Search for the cell housing the specified text and yield its [x, y] center coordinate. 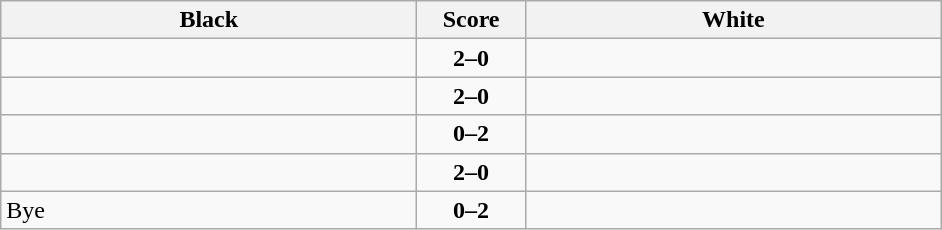
Black [209, 20]
Score [472, 20]
Bye [209, 210]
White [733, 20]
